Locate the cell with the specified text and output its (X, Y) center coordinate. 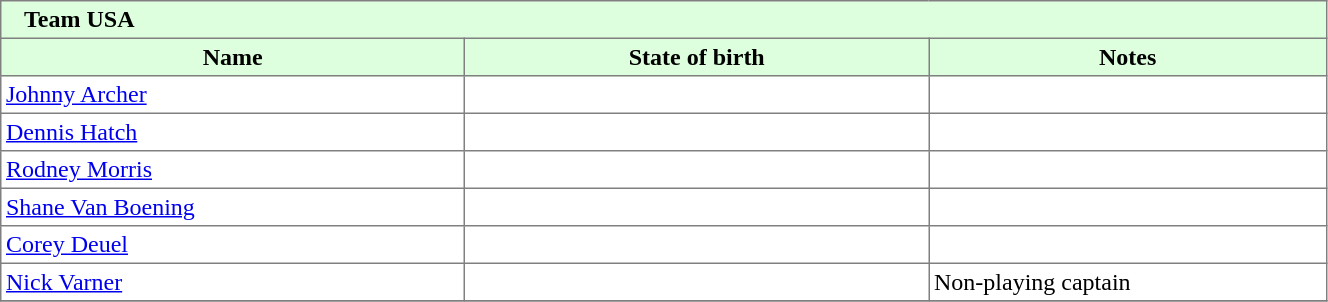
State of birth (697, 57)
Johnny Archer (233, 95)
Non-playing captain (1128, 282)
Dennis Hatch (233, 132)
Notes (1128, 57)
Name (233, 57)
Rodney Morris (233, 170)
Team USA (664, 20)
Corey Deuel (233, 245)
Shane Van Boening (233, 207)
Nick Varner (233, 282)
